For the text-containing cell, return its midpoint in (X, Y) coordinate format. 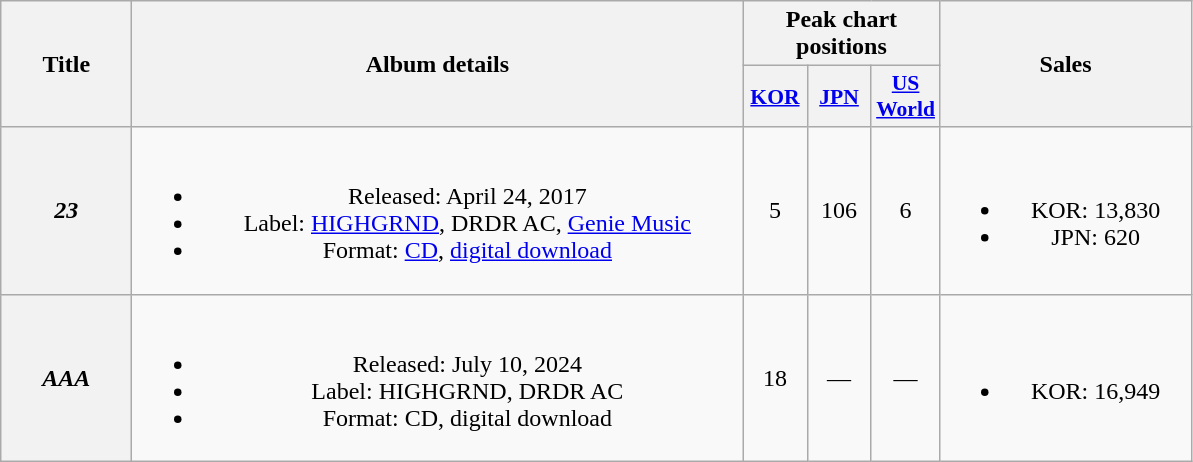
23 (66, 210)
Released: April 24, 2017Label: HIGHGRND, DRDR AC, Genie MusicFormat: CD, digital download (438, 210)
5 (775, 210)
KOR: 13,830JPN: 620 (1066, 210)
106 (839, 210)
KOR: 16,949 (1066, 378)
Album details (438, 64)
18 (775, 378)
Title (66, 64)
Sales (1066, 64)
JPN (839, 96)
Peak chart positions (842, 34)
Released: July 10, 2024Label: HIGHGRND, DRDR ACFormat: CD, digital download (438, 378)
6 (906, 210)
KOR (775, 96)
AAA (66, 378)
US World (906, 96)
